Determine the (x, y) coordinate at the center of the cell enclosing the given text.  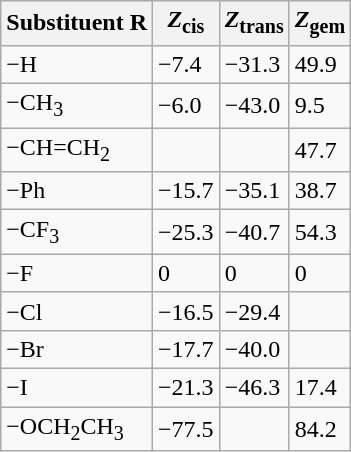
−CH3 (77, 105)
−Cl (77, 311)
−77.5 (186, 428)
84.2 (320, 428)
−29.4 (254, 311)
−16.5 (186, 311)
−CH=CH2 (77, 150)
−43.0 (254, 105)
38.7 (320, 191)
−35.1 (254, 191)
−31.3 (254, 64)
−F (77, 273)
−CF3 (77, 232)
−6.0 (186, 105)
−7.4 (186, 64)
−H (77, 64)
−Ph (77, 191)
49.9 (320, 64)
Ztrans (254, 23)
9.5 (320, 105)
−I (77, 387)
54.3 (320, 232)
17.4 (320, 387)
−21.3 (186, 387)
−15.7 (186, 191)
47.7 (320, 150)
−17.7 (186, 349)
Zgem (320, 23)
−OCH2CH3 (77, 428)
Zcis (186, 23)
−46.3 (254, 387)
Substituent R (77, 23)
−40.0 (254, 349)
−40.7 (254, 232)
−25.3 (186, 232)
−Br (77, 349)
